Capture the cell that displays the provided text and extract its (x, y) central coordinate. 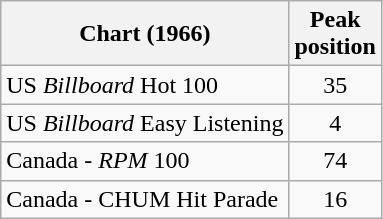
Chart (1966) (145, 34)
74 (335, 161)
35 (335, 85)
Canada - RPM 100 (145, 161)
Peakposition (335, 34)
US Billboard Hot 100 (145, 85)
16 (335, 199)
US Billboard Easy Listening (145, 123)
4 (335, 123)
Canada - CHUM Hit Parade (145, 199)
